Return [X, Y] of the center of cell containing provided text 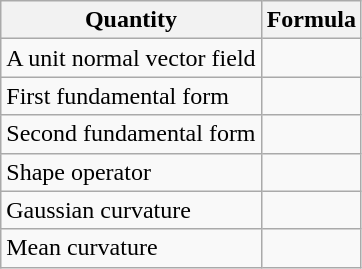
Mean curvature [131, 248]
Quantity [131, 20]
Gaussian curvature [131, 210]
Formula [311, 20]
First fundamental form [131, 96]
Shape operator [131, 172]
A unit normal vector field [131, 58]
Second fundamental form [131, 134]
